Identify which cell holds the provided text, then report its [X, Y] central coordinate. 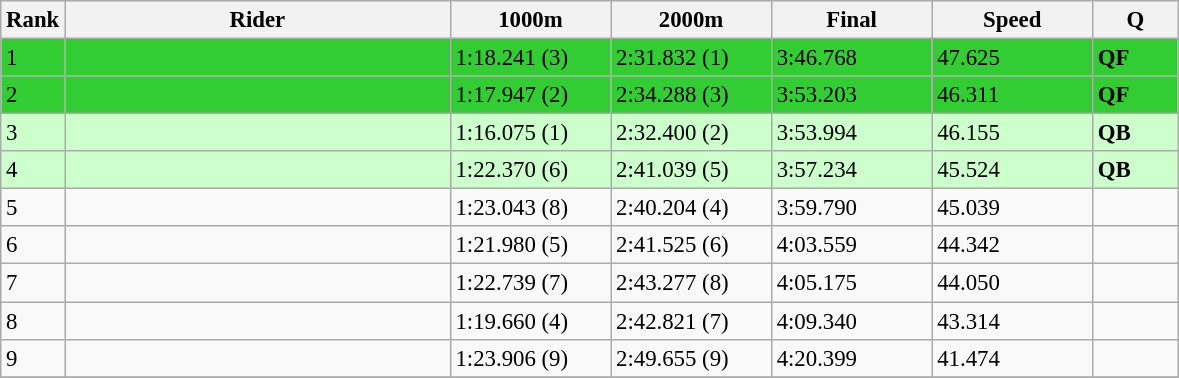
2:34.288 (3) [692, 95]
45.524 [1012, 170]
2:32.400 (2) [692, 133]
Rider [258, 20]
43.314 [1012, 321]
2:49.655 (9) [692, 358]
3 [33, 133]
Final [852, 20]
3:53.203 [852, 95]
2:41.525 (6) [692, 245]
Rank [33, 20]
1:23.043 (8) [530, 208]
1000m [530, 20]
1:23.906 (9) [530, 358]
44.050 [1012, 283]
3:53.994 [852, 133]
4 [33, 170]
45.039 [1012, 208]
3:46.768 [852, 58]
9 [33, 358]
7 [33, 283]
47.625 [1012, 58]
1:21.980 (5) [530, 245]
1:22.739 (7) [530, 283]
2:42.821 (7) [692, 321]
46.155 [1012, 133]
4:03.559 [852, 245]
5 [33, 208]
1:19.660 (4) [530, 321]
Q [1136, 20]
44.342 [1012, 245]
2000m [692, 20]
1 [33, 58]
Speed [1012, 20]
2:41.039 (5) [692, 170]
2 [33, 95]
4:05.175 [852, 283]
2:31.832 (1) [692, 58]
3:59.790 [852, 208]
1:16.075 (1) [530, 133]
6 [33, 245]
41.474 [1012, 358]
1:17.947 (2) [530, 95]
2:43.277 (8) [692, 283]
1:18.241 (3) [530, 58]
1:22.370 (6) [530, 170]
4:09.340 [852, 321]
8 [33, 321]
3:57.234 [852, 170]
46.311 [1012, 95]
4:20.399 [852, 358]
2:40.204 (4) [692, 208]
